Scan for the cell matching the given text and deliver its (X, Y) coordinate at center. 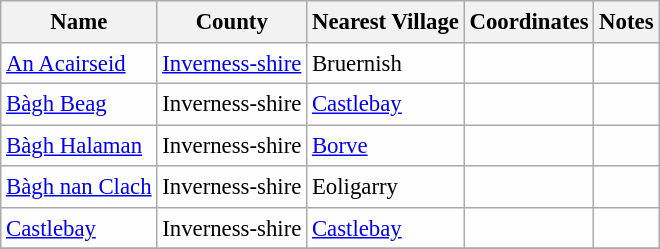
Name (79, 22)
Bàgh Halaman (79, 146)
Nearest Village (386, 22)
An Acairseid (79, 62)
Bàgh Beag (79, 104)
Borve (386, 146)
Coordinates (529, 22)
County (232, 22)
Eoligarry (386, 186)
Bruernish (386, 62)
Bàgh nan Clach (79, 186)
Notes (626, 22)
